From the cell containing the given text, extract its center point as [x, y] coordinate. 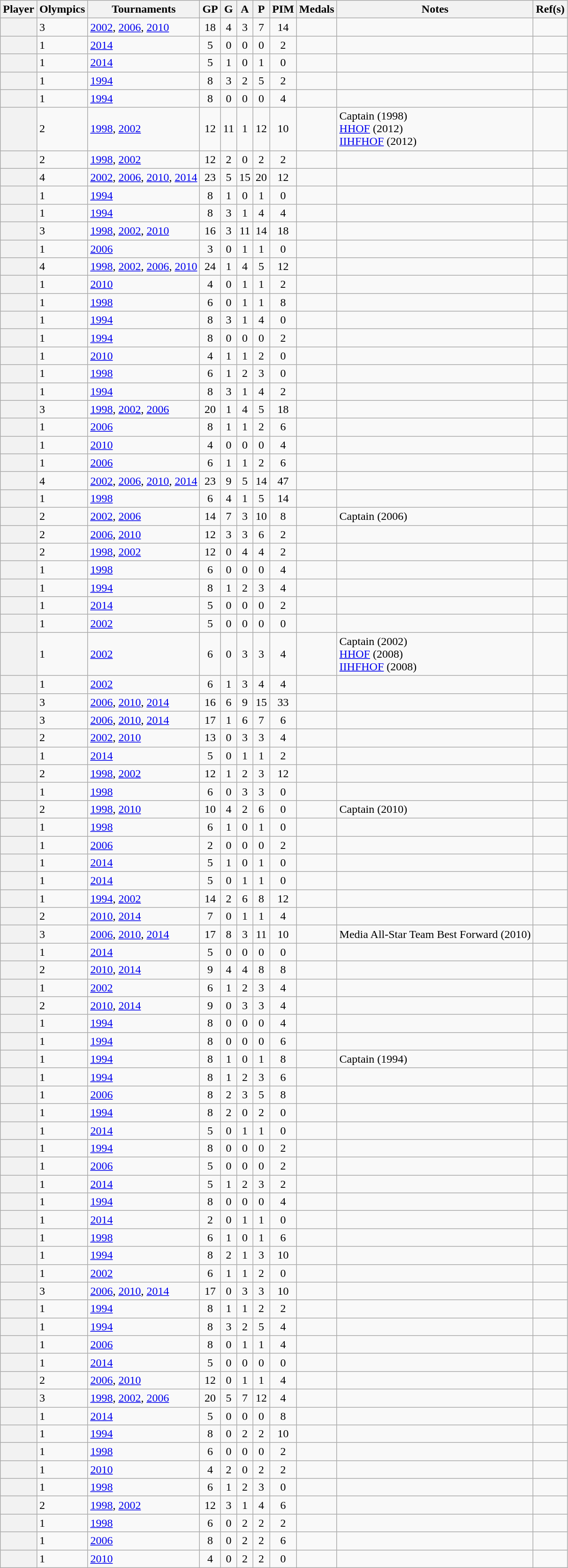
Medals [317, 9]
1998, 2002, 2010 [144, 231]
Captain (2010) [435, 809]
Tournaments [144, 9]
1998, 2010 [144, 809]
24 [210, 267]
13 [210, 738]
P [262, 9]
33 [283, 702]
2002, 2010 [144, 738]
2002, 2006, 2010 [144, 27]
Player [19, 9]
47 [283, 480]
1994, 2002 [144, 899]
Ref(s) [550, 9]
Media All-Star Team Best Forward (2010) [435, 934]
A [245, 9]
Captain (1998)HHOF (2012) IIHFHOF (2012) [435, 129]
1998, 2002, 2006, 2010 [144, 267]
Olympics [62, 9]
Notes [435, 9]
GP [210, 9]
Captain (2002)HHOF (2008) IIHFHOF (2008) [435, 654]
Captain (1994) [435, 1059]
2002, 2006 [144, 516]
G [228, 9]
PIM [283, 9]
Captain (2006) [435, 516]
